Output the (x, y) coordinate of the center of the cell containing the given text.  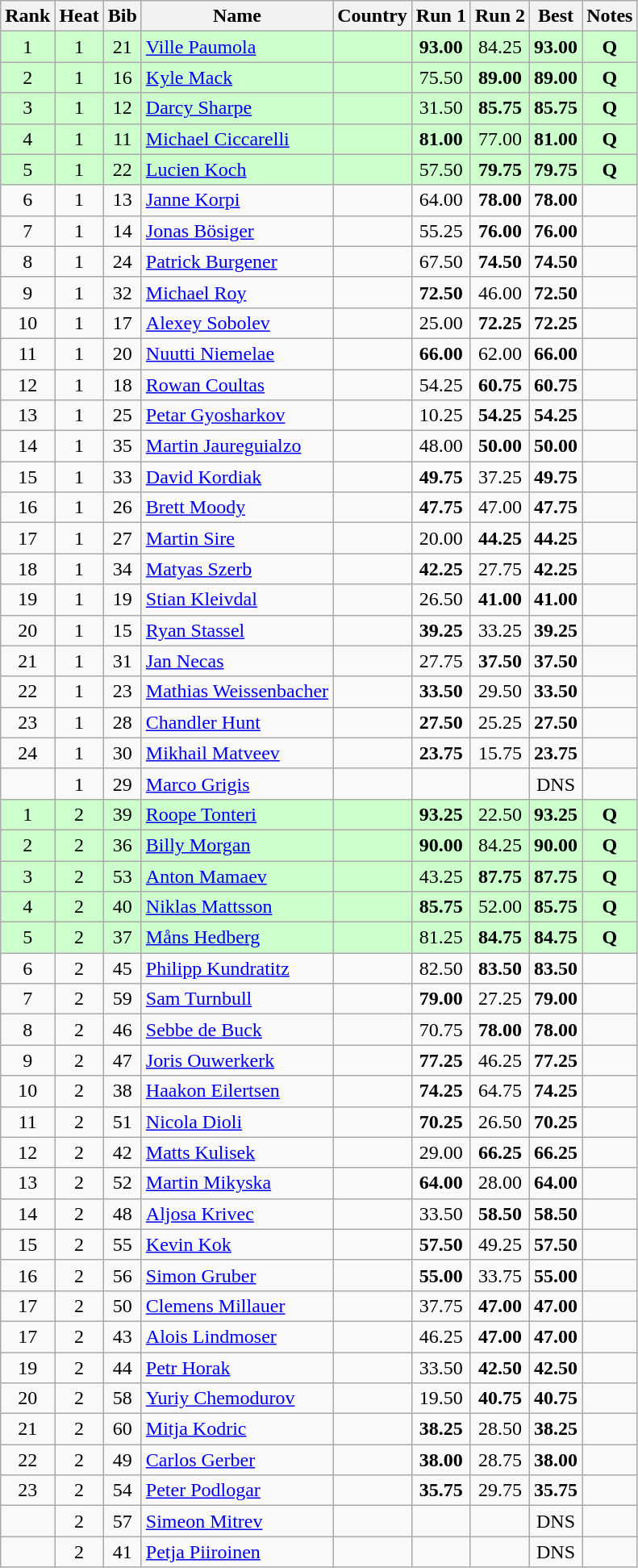
41 (123, 1552)
Philipp Kundratitz (237, 968)
25.00 (440, 323)
28.00 (500, 1183)
Janne Korpi (237, 200)
58 (123, 1399)
Best (557, 16)
29.75 (500, 1491)
Run 1 (440, 16)
Kyle Mack (237, 77)
Kevin Kok (237, 1244)
49.25 (500, 1244)
67.50 (440, 261)
Alois Lindmoser (237, 1336)
20.00 (440, 538)
Petar Gyosharkov (237, 416)
25 (123, 416)
Peter Podlogar (237, 1491)
Roope Tonteri (237, 814)
55 (123, 1244)
Yuriy Chemodurov (237, 1399)
31 (123, 661)
Mikhail Matveev (237, 753)
22.50 (500, 814)
46.00 (500, 292)
29 (123, 784)
Matts Kulisek (237, 1152)
37 (123, 938)
Måns Hedberg (237, 938)
Ville Paumola (237, 47)
Ryan Stassel (237, 630)
31.50 (440, 108)
Mitja Kodric (237, 1429)
Sebbe de Buck (237, 1030)
Petja Piiroinen (237, 1552)
Billy Morgan (237, 845)
46 (123, 1030)
Mathias Weissenbacher (237, 692)
33 (123, 477)
49 (123, 1460)
52.00 (500, 907)
15.75 (500, 753)
Name (237, 16)
10.25 (440, 416)
Aljosa Krivec (237, 1214)
Lucien Koch (237, 169)
48.00 (440, 446)
Simeon Mitrev (237, 1521)
Haakon Eilertsen (237, 1091)
70.75 (440, 1030)
43 (123, 1336)
81.25 (440, 938)
33.75 (500, 1275)
Rank (27, 16)
Nicola Dioli (237, 1122)
Marco Grigis (237, 784)
27.25 (500, 999)
32 (123, 292)
40 (123, 907)
44 (123, 1368)
38 (123, 1091)
77.00 (500, 139)
Heat (79, 16)
42 (123, 1152)
43.25 (440, 876)
19.50 (440, 1399)
Michael Ciccarelli (237, 139)
28.75 (500, 1460)
53 (123, 876)
48 (123, 1214)
Rowan Coultas (237, 385)
Martin Jaureguialzo (237, 446)
56 (123, 1275)
Jonas Bösiger (237, 231)
28 (123, 722)
Darcy Sharpe (237, 108)
82.50 (440, 968)
David Kordiak (237, 477)
Brett Moody (237, 508)
Joris Ouwerkerk (237, 1060)
39 (123, 814)
Sam Turnbull (237, 999)
25.25 (500, 722)
64.75 (500, 1091)
Anton Mamaev (237, 876)
Patrick Burgener (237, 261)
45 (123, 968)
Matyas Szerb (237, 569)
60 (123, 1429)
29.00 (440, 1152)
62.00 (500, 353)
33.25 (500, 630)
26 (123, 508)
52 (123, 1183)
Michael Roy (237, 292)
50 (123, 1306)
51 (123, 1122)
59 (123, 999)
75.50 (440, 77)
47 (123, 1060)
Petr Horak (237, 1368)
Country (373, 16)
Martin Sire (237, 538)
Chandler Hunt (237, 722)
Run 2 (500, 16)
54 (123, 1491)
Stian Kleivdal (237, 600)
Simon Gruber (237, 1275)
55.25 (440, 231)
Alexey Sobolev (237, 323)
Martin Mikyska (237, 1183)
37.75 (440, 1306)
34 (123, 569)
27 (123, 538)
Bib (123, 16)
Carlos Gerber (237, 1460)
57 (123, 1521)
Jan Necas (237, 661)
Notes (610, 16)
29.50 (500, 692)
Clemens Millauer (237, 1306)
28.50 (500, 1429)
30 (123, 753)
37.25 (500, 477)
Niklas Mattsson (237, 907)
36 (123, 845)
Nuutti Niemelae (237, 353)
35 (123, 446)
